Extract the (X, Y) coordinate from the center of the cell holding the provided text.  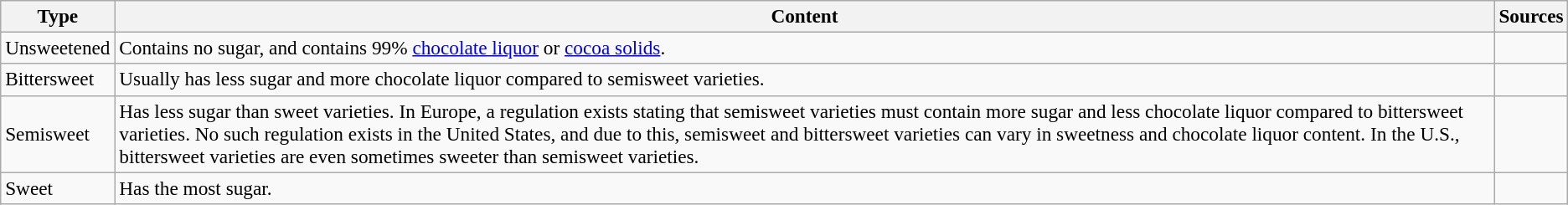
Sources (1531, 16)
Unsweetened (58, 48)
Type (58, 16)
Sweet (58, 187)
Semisweet (58, 134)
Content (804, 16)
Has the most sugar. (804, 187)
Bittersweet (58, 79)
Contains no sugar, and contains 99% chocolate liquor or cocoa solids. (804, 48)
Usually has less sugar and more chocolate liquor compared to semisweet varieties. (804, 79)
